Capture the cell that displays the provided text and extract its [x, y] central coordinate. 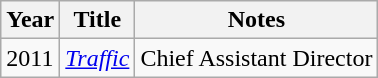
2011 [30, 58]
Notes [256, 20]
Chief Assistant Director [256, 58]
Title [98, 20]
Year [30, 20]
Traffic [98, 58]
